Detect which cell encompasses the target text, then output its [X, Y] center coordinate. 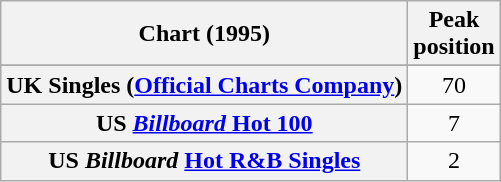
7 [454, 123]
Peakposition [454, 34]
US Billboard Hot R&B Singles [204, 161]
US Billboard Hot 100 [204, 123]
Chart (1995) [204, 34]
UK Singles (Official Charts Company) [204, 85]
70 [454, 85]
2 [454, 161]
